Provide the (X, Y) coordinate of the cell's center where the given text is located.  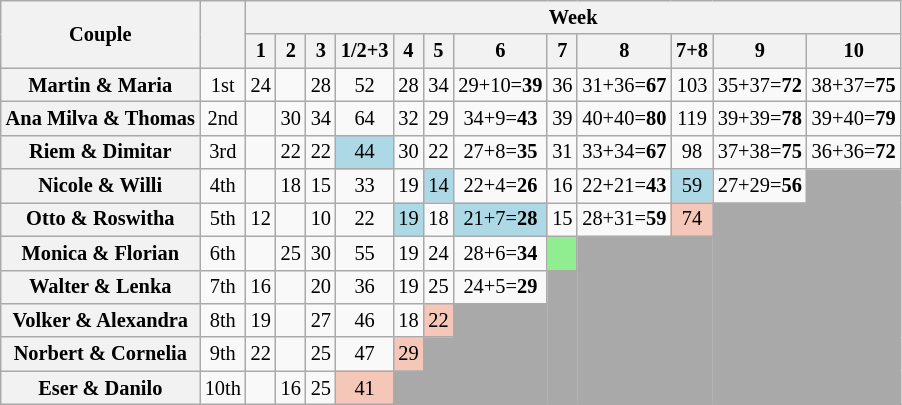
10th (223, 388)
Volker & Alexandra (100, 320)
14 (438, 186)
33+34=67 (624, 152)
28+31=59 (624, 219)
Ana Milva & Thomas (100, 118)
3 (321, 51)
Monica & Florian (100, 253)
22+4=26 (500, 186)
29+10=39 (500, 85)
9 (760, 51)
39+40=79 (854, 118)
32 (408, 118)
12 (261, 219)
38+37=75 (854, 85)
5th (223, 219)
2 (291, 51)
1/2+3 (365, 51)
Riem & Dimitar (100, 152)
55 (365, 253)
64 (365, 118)
33 (365, 186)
35+37=72 (760, 85)
31 (562, 152)
8 (624, 51)
7 (562, 51)
36+36=72 (854, 152)
21+7=28 (500, 219)
59 (692, 186)
4th (223, 186)
Eser & Danilo (100, 388)
27+8=35 (500, 152)
Otto & Roswitha (100, 219)
8th (223, 320)
1 (261, 51)
7th (223, 287)
46 (365, 320)
34+9=43 (500, 118)
Walter & Lenka (100, 287)
37+38=75 (760, 152)
52 (365, 85)
6th (223, 253)
Nicole & Willi (100, 186)
Martin & Maria (100, 85)
Week (574, 17)
40+40=80 (624, 118)
Norbert & Cornelia (100, 354)
24+5=29 (500, 287)
44 (365, 152)
3rd (223, 152)
31+36=67 (624, 85)
47 (365, 354)
Couple (100, 34)
27 (321, 320)
39+39=78 (760, 118)
22+21=43 (624, 186)
74 (692, 219)
5 (438, 51)
98 (692, 152)
2nd (223, 118)
27+29=56 (760, 186)
39 (562, 118)
4 (408, 51)
103 (692, 85)
9th (223, 354)
1st (223, 85)
7+8 (692, 51)
20 (321, 287)
28+6=34 (500, 253)
41 (365, 388)
119 (692, 118)
6 (500, 51)
